Identify which cell holds the provided text, then report its [X, Y] central coordinate. 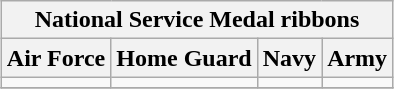
Air Force [56, 58]
Navy [289, 58]
Home Guard [184, 58]
National Service Medal ribbons [196, 20]
Army [358, 58]
